Capture the cell that displays the provided text and extract its [X, Y] central coordinate. 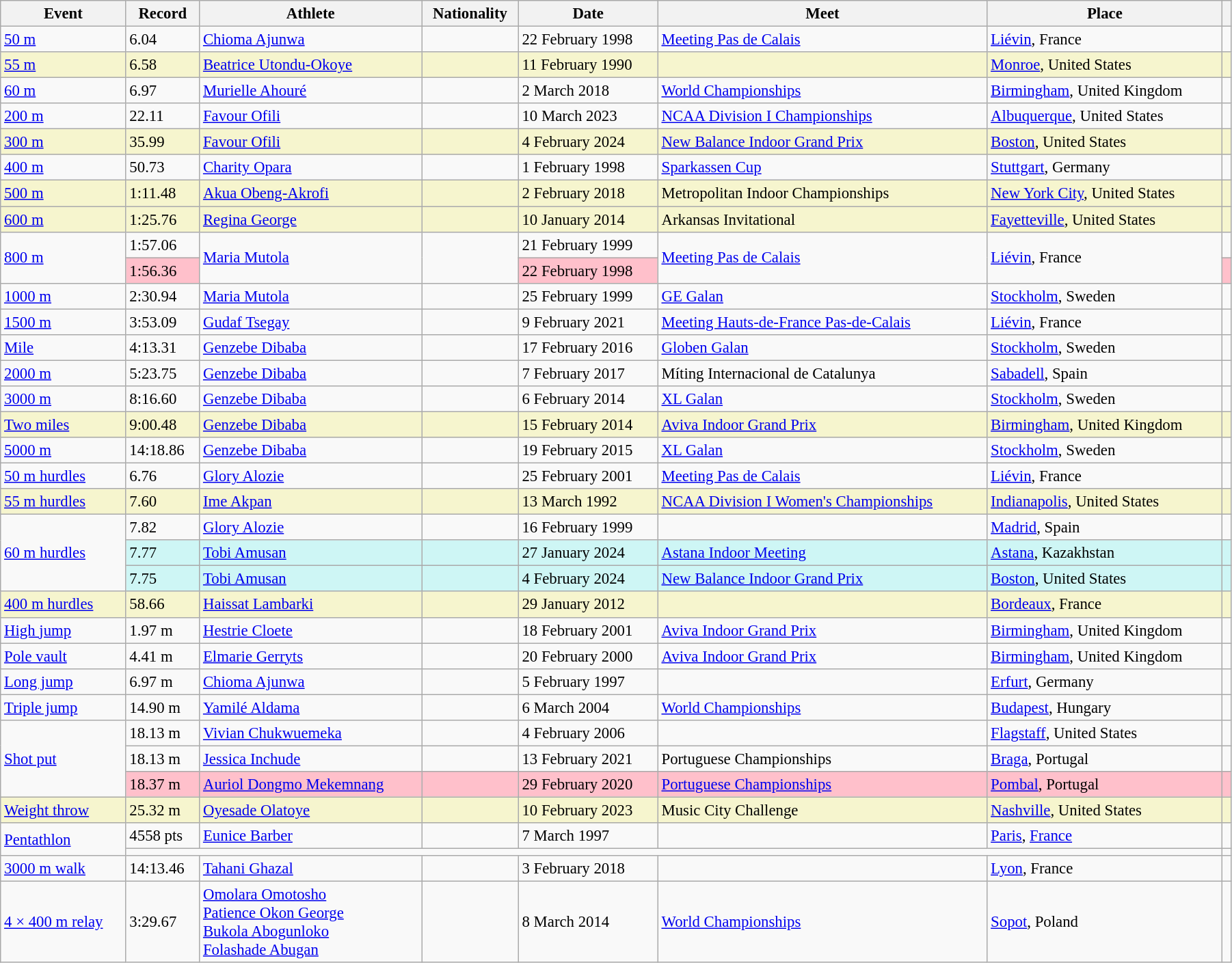
Two miles [63, 424]
Bordeaux, France [1105, 605]
1500 m [63, 322]
15 February 2014 [588, 424]
4558 pts [163, 836]
7.75 [163, 579]
Sopot, Poland [1105, 923]
Indianapolis, United States [1105, 502]
1:57.06 [163, 245]
10 March 2023 [588, 116]
18.37 m [163, 785]
10 January 2014 [588, 219]
Vivian Chukwuemeka [310, 733]
Meeting Hauts-de-France Pas-de-Calais [822, 322]
1:11.48 [163, 193]
7.82 [163, 528]
NCAA Division I Championships [822, 116]
Eunice Barber [310, 836]
8:16.60 [163, 399]
20 February 2000 [588, 656]
Sabadell, Spain [1105, 373]
Haissat Lambarki [310, 605]
4 February 2006 [588, 733]
3:29.67 [163, 923]
4.41 m [163, 656]
Astana, Kazakhstan [1105, 553]
Flagstaff, United States [1105, 733]
3:53.09 [163, 322]
14:18.86 [163, 450]
25 February 1999 [588, 296]
13 March 1992 [588, 502]
Erfurt, Germany [1105, 681]
3000 m walk [63, 869]
7 February 2017 [588, 373]
7.77 [163, 553]
6.76 [163, 476]
Meet [822, 14]
14:13.46 [163, 869]
Lyon, France [1105, 869]
6.97 m [163, 681]
Albuquerque, United States [1105, 116]
50.73 [163, 167]
Place [1105, 14]
Pole vault [63, 656]
5:23.75 [163, 373]
1:56.36 [163, 271]
Akua Obeng-Akrofi [310, 193]
5000 m [63, 450]
Paris, France [1105, 836]
6.04 [163, 40]
50 m hurdles [63, 476]
10 February 2023 [588, 810]
Charity Opara [310, 167]
Madrid, Spain [1105, 528]
7.60 [163, 502]
Hestrie Cloete [310, 630]
8 March 2014 [588, 923]
Long jump [63, 681]
Mile [63, 348]
Pentathlon [63, 839]
9 February 2021 [588, 322]
Pombal, Portugal [1105, 785]
2 March 2018 [588, 91]
1 February 1998 [588, 167]
Record [163, 14]
29 January 2012 [588, 605]
Music City Challenge [822, 810]
400 m hurdles [63, 605]
Triple jump [63, 707]
Tahani Ghazal [310, 869]
29 February 2020 [588, 785]
35.99 [163, 142]
400 m [63, 167]
2000 m [63, 373]
Fayetteville, United States [1105, 219]
58.66 [163, 605]
Stuttgart, Germany [1105, 167]
800 m [63, 257]
Beatrice Utondu-Okoye [310, 65]
1000 m [63, 296]
Jessica Inchude [310, 759]
18 February 2001 [588, 630]
Monroe, United States [1105, 65]
Regina George [310, 219]
Omolara OmotoshoPatience Okon GeorgeBukola AbogunlokoFolashade Abugan [310, 923]
13 February 2021 [588, 759]
16 February 1999 [588, 528]
Gudaf Tsegay [310, 322]
High jump [63, 630]
Elmarie Gerryts [310, 656]
27 January 2024 [588, 553]
Murielle Ahouré [310, 91]
Braga, Portugal [1105, 759]
60 m hurdles [63, 554]
Event [63, 14]
21 February 1999 [588, 245]
Arkansas Invitational [822, 219]
Nashville, United States [1105, 810]
50 m [63, 40]
300 m [63, 142]
4 × 400 m relay [63, 923]
22.11 [163, 116]
Míting Internacional de Catalunya [822, 373]
55 m [63, 65]
6.58 [163, 65]
Shot put [63, 759]
2:30.94 [163, 296]
Weight throw [63, 810]
Ime Akpan [310, 502]
NCAA Division I Women's Championships [822, 502]
6.97 [163, 91]
Metropolitan Indoor Championships [822, 193]
1.97 m [163, 630]
60 m [63, 91]
200 m [63, 116]
4:13.31 [163, 348]
600 m [63, 219]
25 February 2001 [588, 476]
GE Galan [822, 296]
6 March 2004 [588, 707]
2 February 2018 [588, 193]
Auriol Dongmo Mekemnang [310, 785]
55 m hurdles [63, 502]
3000 m [63, 399]
1:25.76 [163, 219]
3 February 2018 [588, 869]
5 February 1997 [588, 681]
New York City, United States [1105, 193]
Athlete [310, 14]
9:00.48 [163, 424]
14.90 m [163, 707]
500 m [63, 193]
Globen Galan [822, 348]
11 February 1990 [588, 65]
Nationality [470, 14]
Astana Indoor Meeting [822, 553]
17 February 2016 [588, 348]
6 February 2014 [588, 399]
Yamilé Aldama [310, 707]
19 February 2015 [588, 450]
Oyesade Olatoye [310, 810]
Budapest, Hungary [1105, 707]
25.32 m [163, 810]
Date [588, 14]
7 March 1997 [588, 836]
Sparkassen Cup [822, 167]
